Return (X, Y) of the center of cell containing provided text 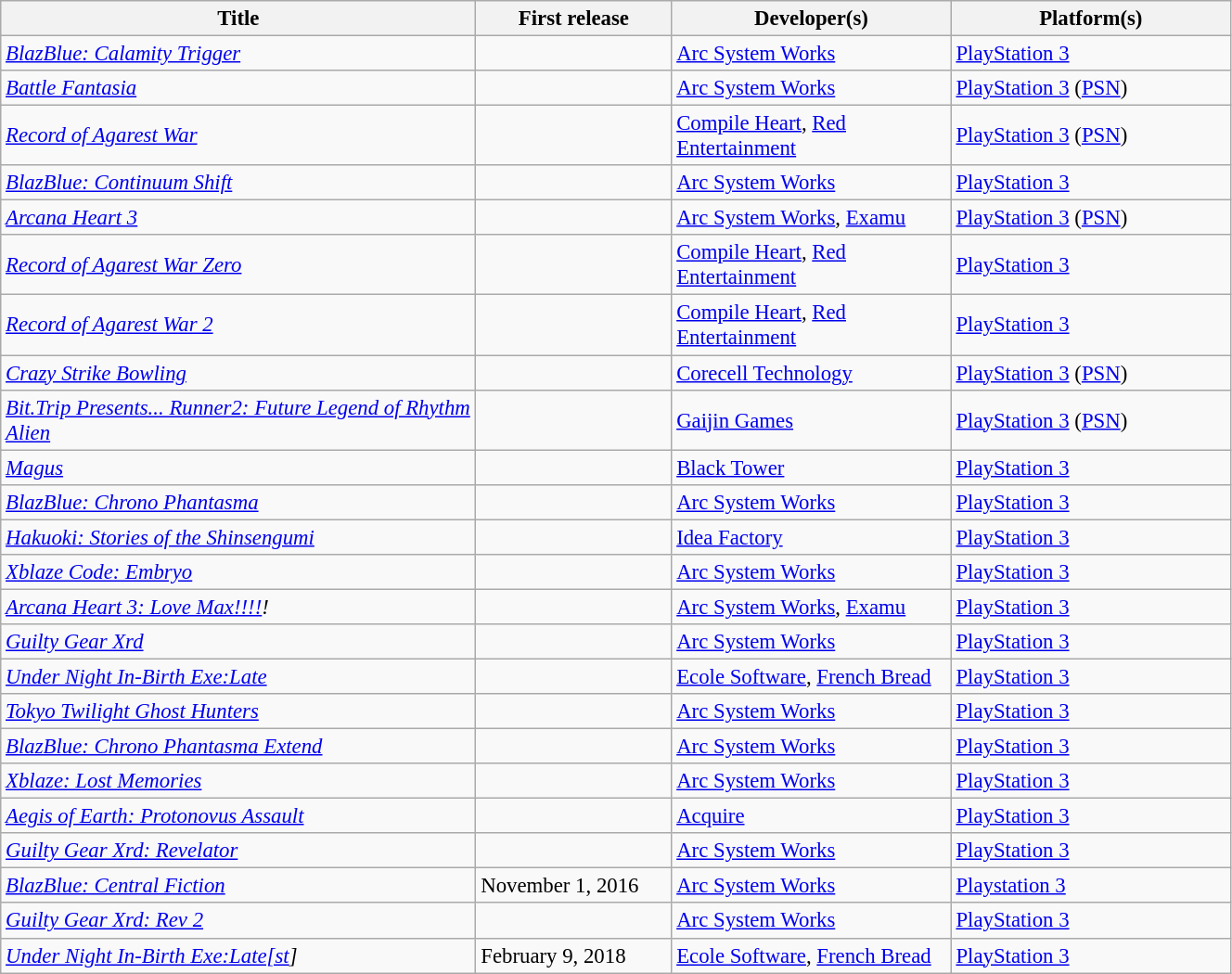
BlazBlue: Chrono Phantasma (238, 502)
Guilty Gear Xrd: Revelator (238, 851)
Record of Agarest War Zero (238, 265)
First release (573, 19)
Guilty Gear Xrd: Rev 2 (238, 921)
Under Night In-Birth Exe:Late (238, 676)
Gaijin Games (811, 419)
Magus (238, 468)
Record of Agarest War (238, 135)
Bit.Trip Presents... Runner2: Future Legend of Rhythm Alien (238, 419)
Arcana Heart 3 (238, 218)
Acquire (811, 816)
Corecell Technology (811, 373)
Arcana Heart 3: Love Max!!!!! (238, 607)
Platform(s) (1091, 19)
Crazy Strike Bowling (238, 373)
Title (238, 19)
BlazBlue: Continuum Shift (238, 183)
Battle Fantasia (238, 88)
Playstation 3 (1091, 886)
Developer(s) (811, 19)
Under Night In-Birth Exe:Late[st] (238, 955)
BlazBlue: Central Fiction (238, 886)
Tokyo Twilight Ghost Hunters (238, 711)
Idea Factory (811, 537)
Xblaze: Lost Memories (238, 781)
Aegis of Earth: Protonovus Assault (238, 816)
Black Tower (811, 468)
BlazBlue: Chrono Phantasma Extend (238, 747)
Guilty Gear Xrd (238, 642)
November 1, 2016 (573, 886)
Record of Agarest War 2 (238, 325)
Xblaze Code: Embryo (238, 572)
Hakuoki: Stories of the Shinsengumi (238, 537)
BlazBlue: Calamity Trigger (238, 54)
February 9, 2018 (573, 955)
